Capture the cell that displays the provided text and extract its (x, y) central coordinate. 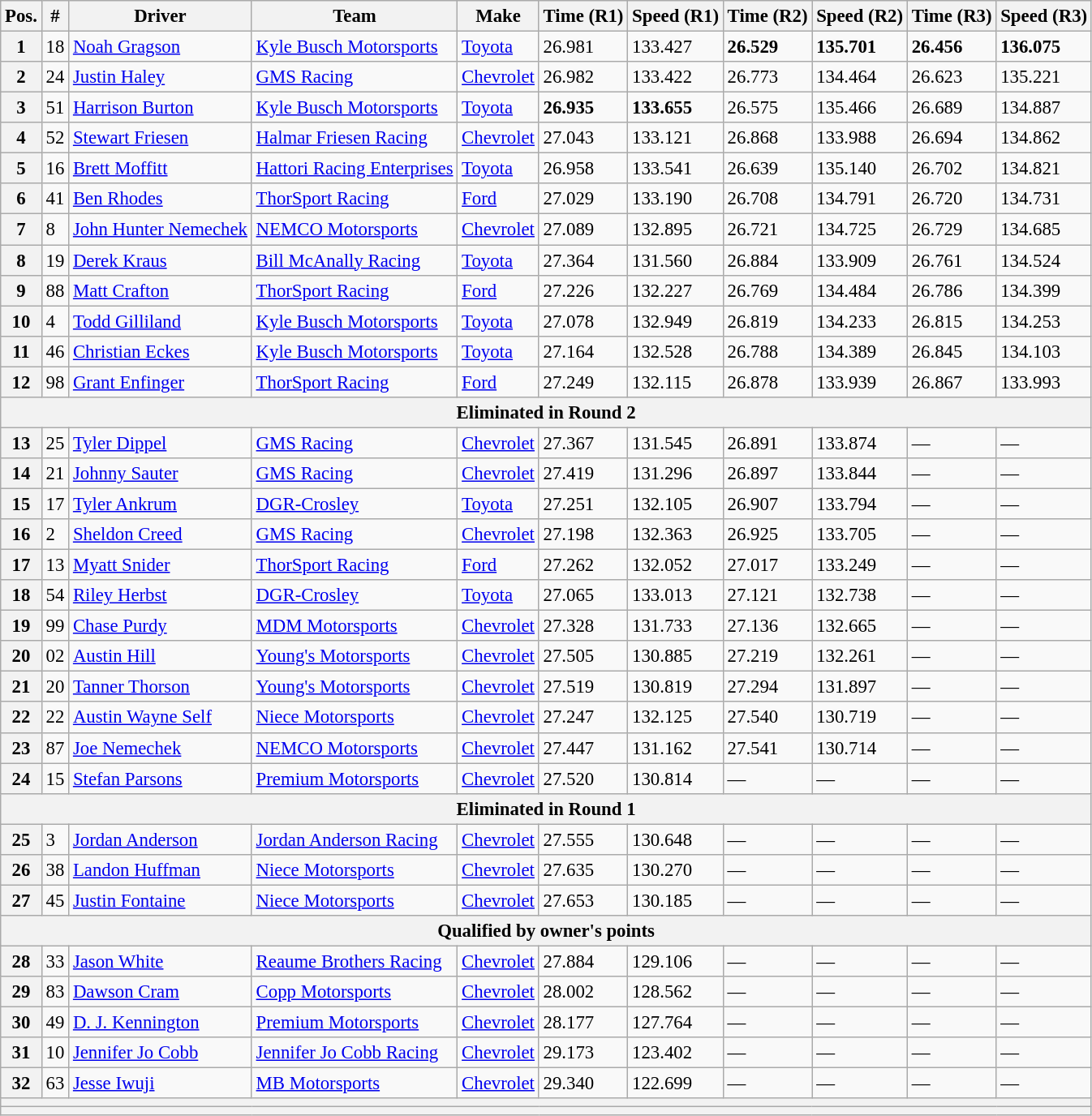
Todd Gilliland (161, 321)
134.399 (1044, 290)
26.575 (767, 108)
132.125 (676, 718)
Brett Moffitt (161, 169)
27.136 (767, 626)
130.819 (676, 687)
27.419 (583, 474)
26.935 (583, 108)
27.884 (583, 961)
132.528 (676, 351)
133.422 (676, 77)
132.363 (676, 534)
127.764 (676, 1023)
27.121 (767, 595)
Chase Purdy (161, 626)
12 (21, 382)
26.897 (767, 474)
26.761 (952, 260)
29 (21, 992)
Speed (R1) (676, 16)
131.162 (676, 748)
45 (55, 900)
Qualified by owner's points (547, 931)
Jennifer Jo Cobb (161, 1053)
27.505 (583, 656)
98 (55, 382)
Bill McAnally Racing (355, 260)
28 (21, 961)
26.884 (767, 260)
99 (55, 626)
133.794 (860, 504)
133.993 (1044, 382)
Christian Eckes (161, 351)
John Hunter Nemechek (161, 230)
132.738 (860, 595)
134.725 (860, 230)
Jason White (161, 961)
135.466 (860, 108)
D. J. Kennington (161, 1023)
Austin Hill (161, 656)
7 (21, 230)
Tyler Dippel (161, 443)
134.233 (860, 321)
Copp Motorsports (355, 992)
88 (55, 290)
131.296 (676, 474)
133.121 (676, 138)
29.340 (583, 1084)
131.897 (860, 687)
134.103 (1044, 351)
Reaume Brothers Racing (355, 961)
38 (55, 870)
131.560 (676, 260)
26.694 (952, 138)
123.402 (676, 1053)
MB Motorsports (355, 1084)
Hattori Racing Enterprises (355, 169)
133.844 (860, 474)
26.868 (767, 138)
26.729 (952, 230)
Driver (161, 16)
26.815 (952, 321)
6 (21, 199)
Tanner Thorson (161, 687)
Justin Haley (161, 77)
Time (R3) (952, 16)
27.043 (583, 138)
131.733 (676, 626)
135.140 (860, 169)
122.699 (676, 1084)
Myatt Snider (161, 565)
27.262 (583, 565)
26.720 (952, 199)
134.685 (1044, 230)
27.328 (583, 626)
133.988 (860, 138)
28.002 (583, 992)
26.925 (767, 534)
128.562 (676, 992)
27.294 (767, 687)
5 (21, 169)
132.105 (676, 504)
26.819 (767, 321)
132.227 (676, 290)
26.907 (767, 504)
26.786 (952, 290)
49 (55, 1023)
51 (55, 108)
132.052 (676, 565)
02 (55, 656)
133.874 (860, 443)
63 (55, 1084)
27.017 (767, 565)
26.639 (767, 169)
135.701 (860, 47)
132.261 (860, 656)
27.226 (583, 290)
Sheldon Creed (161, 534)
27.219 (767, 656)
Pos. (21, 16)
Johnny Sauter (161, 474)
26.689 (952, 108)
27.520 (583, 779)
Jennifer Jo Cobb Racing (355, 1053)
Team (355, 16)
Joe Nemechek (161, 748)
134.253 (1044, 321)
26.958 (583, 169)
130.814 (676, 779)
134.862 (1044, 138)
27.653 (583, 900)
Stewart Friesen (161, 138)
133.541 (676, 169)
134.484 (860, 290)
# (55, 16)
26.773 (767, 77)
26.878 (767, 382)
130.185 (676, 900)
27.078 (583, 321)
133.427 (676, 47)
26.721 (767, 230)
26.788 (767, 351)
27.249 (583, 382)
26.623 (952, 77)
133.190 (676, 199)
26.702 (952, 169)
9 (21, 290)
27.065 (583, 595)
27.519 (583, 687)
27.364 (583, 260)
Dawson Cram (161, 992)
Eliminated in Round 2 (547, 413)
130.885 (676, 656)
130.270 (676, 870)
52 (55, 138)
Landon Huffman (161, 870)
133.705 (860, 534)
26.981 (583, 47)
27.367 (583, 443)
27.447 (583, 748)
134.464 (860, 77)
27.198 (583, 534)
29.173 (583, 1053)
133.909 (860, 260)
Justin Fontaine (161, 900)
46 (55, 351)
27.164 (583, 351)
Eliminated in Round 1 (547, 809)
Time (R1) (583, 16)
Halmar Friesen Racing (355, 138)
26.456 (952, 47)
Riley Herbst (161, 595)
Noah Gragson (161, 47)
134.524 (1044, 260)
32 (21, 1084)
54 (55, 595)
Time (R2) (767, 16)
131.545 (676, 443)
27.635 (583, 870)
MDM Motorsports (355, 626)
130.648 (676, 839)
26.708 (767, 199)
33 (55, 961)
27.029 (583, 199)
Tyler Ankrum (161, 504)
134.731 (1044, 199)
27.247 (583, 718)
133.249 (860, 565)
130.719 (860, 718)
1 (21, 47)
11 (21, 351)
Speed (R3) (1044, 16)
41 (55, 199)
26.845 (952, 351)
134.821 (1044, 169)
27.555 (583, 839)
Matt Crafton (161, 290)
132.665 (860, 626)
134.389 (860, 351)
14 (21, 474)
Jordan Anderson Racing (355, 839)
134.791 (860, 199)
30 (21, 1023)
130.714 (860, 748)
Make (498, 16)
133.655 (676, 108)
87 (55, 748)
133.013 (676, 595)
133.939 (860, 382)
23 (21, 748)
27.541 (767, 748)
26.982 (583, 77)
134.887 (1044, 108)
26.529 (767, 47)
26.891 (767, 443)
Austin Wayne Self (161, 718)
26.867 (952, 382)
132.895 (676, 230)
27.540 (767, 718)
Harrison Burton (161, 108)
26 (21, 870)
136.075 (1044, 47)
83 (55, 992)
27.251 (583, 504)
Jesse Iwuji (161, 1084)
Derek Kraus (161, 260)
26.769 (767, 290)
27 (21, 900)
Ben Rhodes (161, 199)
132.949 (676, 321)
Grant Enfinger (161, 382)
129.106 (676, 961)
135.221 (1044, 77)
28.177 (583, 1023)
27.089 (583, 230)
Stefan Parsons (161, 779)
31 (21, 1053)
132.115 (676, 382)
Jordan Anderson (161, 839)
Speed (R2) (860, 16)
